Identify which cell holds the provided text, then report its [x, y] central coordinate. 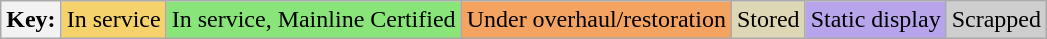
Stored [768, 20]
In service [114, 20]
In service, Mainline Certified [314, 20]
Static display [876, 20]
Key: [31, 20]
Scrapped [996, 20]
Under overhaul/restoration [596, 20]
